Determine the [X, Y] coordinate at the center of the cell enclosing the given text.  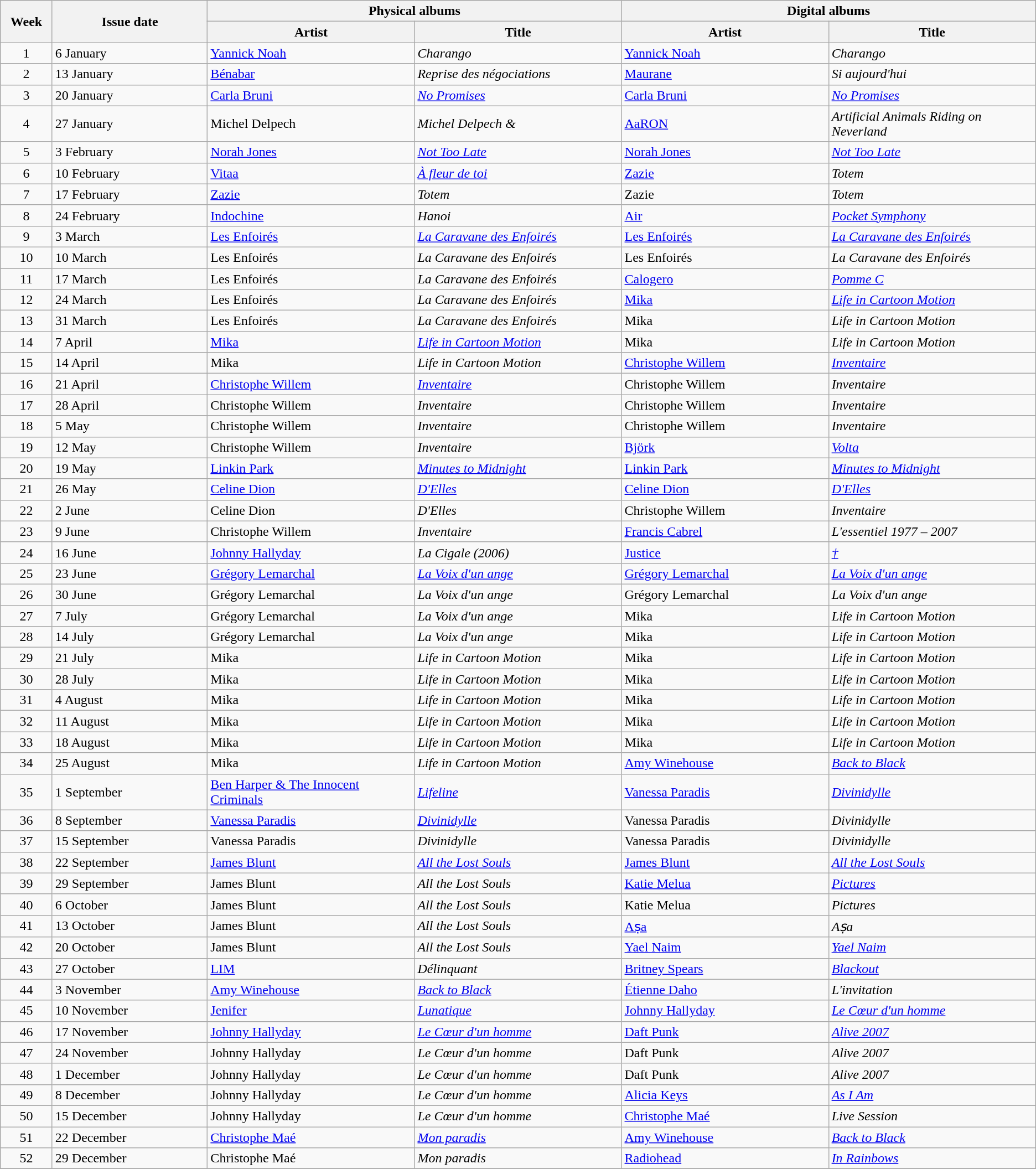
15 September [129, 841]
2 [27, 74]
29 September [129, 883]
Francis Cabrel [725, 531]
4 [27, 124]
42 [27, 948]
As I Am [932, 1095]
À fleur de toi [518, 173]
47 [27, 1053]
2 June [129, 510]
24 February [129, 215]
La Cigale (2006) [518, 552]
Si aujourd'hui [932, 74]
10 November [129, 1011]
Issue date [129, 22]
Hanoi [518, 215]
16 [27, 384]
14 July [129, 637]
39 [27, 883]
Volta [932, 447]
20 October [129, 948]
6 January [129, 53]
18 August [129, 742]
† [932, 552]
Bénabar [311, 74]
37 [27, 841]
Pomme C [932, 278]
13 [27, 321]
17 March [129, 278]
AaRON [725, 124]
31 March [129, 321]
Digital albums [828, 11]
41 [27, 926]
14 April [129, 363]
35 [27, 792]
Lifeline [518, 792]
31 [27, 700]
27 January [129, 124]
34 [27, 763]
7 April [129, 342]
16 June [129, 552]
LIM [311, 969]
10 March [129, 257]
21 April [129, 384]
21 July [129, 658]
13 October [129, 926]
22 [27, 510]
11 August [129, 721]
48 [27, 1074]
3 November [129, 990]
24 March [129, 300]
3 [27, 95]
22 September [129, 862]
8 December [129, 1095]
In Rainbows [932, 1158]
1 [27, 53]
29 [27, 658]
28 [27, 637]
12 [27, 300]
Radiohead [725, 1158]
4 August [129, 700]
43 [27, 969]
6 October [129, 904]
9 [27, 236]
25 [27, 573]
17 February [129, 194]
27 October [129, 969]
24 November [129, 1053]
7 July [129, 616]
3 March [129, 236]
Alicia Keys [725, 1095]
Justice [725, 552]
L'invitation [932, 990]
Lunatique [518, 1011]
40 [27, 904]
5 [27, 152]
20 January [129, 95]
44 [27, 990]
Björk [725, 447]
18 [27, 426]
3 February [129, 152]
Artificial Animals Riding on Neverland [932, 124]
Week [27, 22]
Maurane [725, 74]
11 [27, 278]
Vitaa [311, 173]
15 December [129, 1116]
Pocket Symphony [932, 215]
10 [27, 257]
24 [27, 552]
20 [27, 468]
45 [27, 1011]
14 [27, 342]
8 [27, 215]
6 [27, 173]
Indochine [311, 215]
7 [27, 194]
Jenifer [311, 1011]
1 December [129, 1074]
32 [27, 721]
26 May [129, 489]
25 August [129, 763]
Étienne Daho [725, 990]
52 [27, 1158]
9 June [129, 531]
27 [27, 616]
Live Session [932, 1116]
33 [27, 742]
26 [27, 594]
30 [27, 679]
28 July [129, 679]
1 September [129, 792]
Ben Harper & The Innocent Criminals [311, 792]
51 [27, 1137]
Reprise des négociations [518, 74]
13 January [129, 74]
19 [27, 447]
15 [27, 363]
Blackout [932, 969]
5 May [129, 426]
Air [725, 215]
38 [27, 862]
19 May [129, 468]
22 December [129, 1137]
Physical albums [415, 11]
28 April [129, 405]
23 [27, 531]
10 February [129, 173]
29 December [129, 1158]
50 [27, 1116]
Michel Delpech & [518, 124]
8 September [129, 820]
Michel Delpech [311, 124]
17 November [129, 1032]
L'essentiel 1977 – 2007 [932, 531]
46 [27, 1032]
30 June [129, 594]
21 [27, 489]
Calogero [725, 278]
49 [27, 1095]
17 [27, 405]
Délinquant [518, 969]
36 [27, 820]
23 June [129, 573]
12 May [129, 447]
Britney Spears [725, 969]
